Locate the cell with the specified text and output its (x, y) center coordinate. 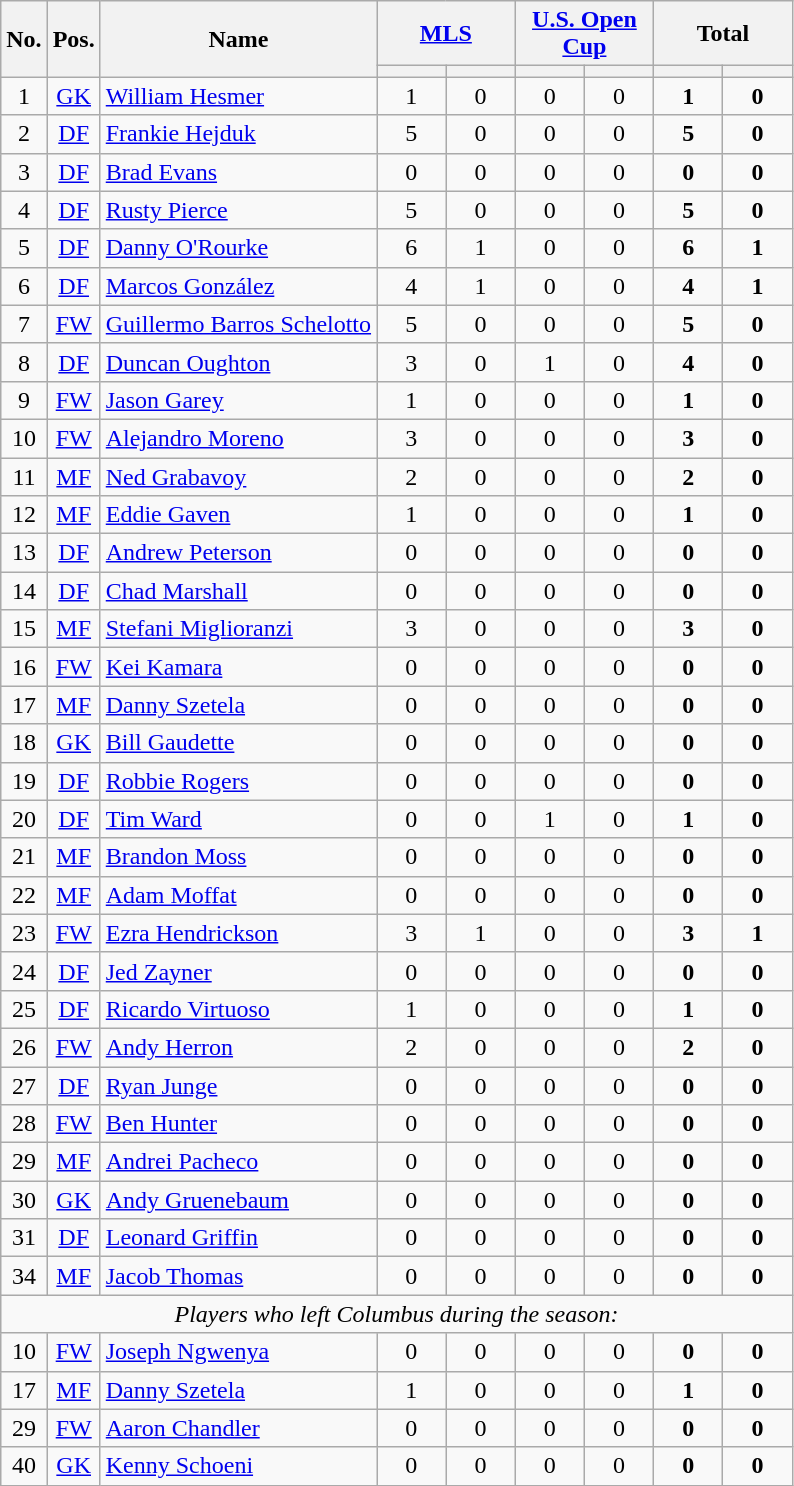
18 (24, 743)
31 (24, 1238)
Adam Moffat (238, 895)
26 (24, 1047)
Kei Kamara (238, 667)
Stefani Miglioranzi (238, 629)
16 (24, 667)
Ned Grabavoy (238, 477)
Ezra Hendrickson (238, 933)
12 (24, 515)
40 (24, 1466)
14 (24, 591)
34 (24, 1276)
27 (24, 1085)
7 (24, 324)
25 (24, 1009)
22 (24, 895)
Ben Hunter (238, 1124)
Andy Herron (238, 1047)
Jed Zayner (238, 971)
Andrew Peterson (238, 553)
Duncan Oughton (238, 362)
No. (24, 39)
Rusty Pierce (238, 210)
U.S. Open Cup (584, 34)
15 (24, 629)
Aaron Chandler (238, 1428)
30 (24, 1200)
Ryan Junge (238, 1085)
11 (24, 477)
Eddie Gaven (238, 515)
Bill Gaudette (238, 743)
23 (24, 933)
MLS (446, 34)
Joseph Ngwenya (238, 1352)
Marcos González (238, 286)
Tim Ward (238, 819)
Guillermo Barros Schelotto (238, 324)
28 (24, 1124)
Ricardo Virtuoso (238, 1009)
Jason Garey (238, 400)
Jacob Thomas (238, 1276)
Andrei Pacheco (238, 1162)
24 (24, 971)
Alejandro Moreno (238, 438)
Frankie Hejduk (238, 134)
Robbie Rogers (238, 781)
9 (24, 400)
Total (724, 34)
Brad Evans (238, 172)
Andy Gruenebaum (238, 1200)
20 (24, 819)
21 (24, 857)
19 (24, 781)
Chad Marshall (238, 591)
8 (24, 362)
Danny O'Rourke (238, 248)
Name (238, 39)
Kenny Schoeni (238, 1466)
Pos. (74, 39)
Brandon Moss (238, 857)
Players who left Columbus during the season: (397, 1314)
William Hesmer (238, 96)
Leonard Griffin (238, 1238)
13 (24, 553)
